Pinpoint the cell where the given text exists, returning its [x, y] midpoint coordinate. 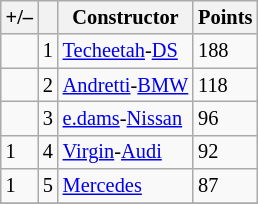
188 [225, 51]
96 [225, 118]
Points [225, 17]
92 [225, 152]
2 [48, 85]
Techeetah-DS [126, 51]
118 [225, 85]
87 [225, 186]
3 [48, 118]
Andretti-BMW [126, 85]
e.dams-Nissan [126, 118]
4 [48, 152]
5 [48, 186]
Virgin-Audi [126, 152]
Mercedes [126, 186]
+/– [20, 17]
Constructor [126, 17]
